Extract the (x, y) coordinate from the center of the cell holding the provided text.  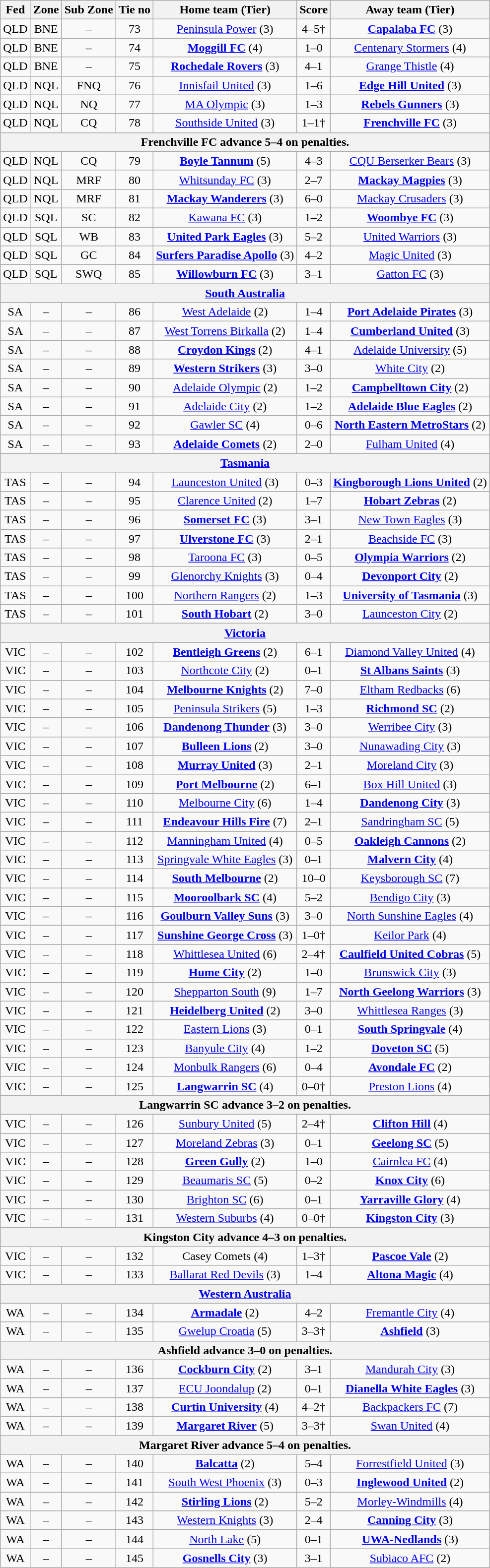
Adelaide City (2) (225, 406)
Mandurah City (3) (410, 1369)
100 (134, 595)
Armadale (2) (225, 1313)
North Eastern MetroStars (2) (410, 425)
105 (134, 708)
Northern Rangers (2) (225, 595)
Shepparton South (9) (225, 992)
106 (134, 727)
113 (134, 860)
Olympia Warriors (2) (410, 558)
SWQ (88, 274)
Kingston City (3) (410, 1218)
Preston Lions (4) (410, 1086)
87 (134, 331)
89 (134, 369)
134 (134, 1313)
Boyle Tannum (5) (225, 161)
Heidelberg United (2) (225, 1010)
73 (134, 29)
Beachside FC (3) (410, 538)
Langwarrin SC advance 3–2 on penalties. (245, 1105)
139 (134, 1426)
Glenorchy Knights (3) (225, 576)
Casey Comets (4) (225, 1256)
Sunbury United (5) (225, 1124)
West Adelaide (2) (225, 312)
Bulleen Lions (2) (225, 746)
119 (134, 973)
122 (134, 1029)
110 (134, 803)
South West Phoenix (3) (225, 1483)
Mooroolbark SC (4) (225, 897)
2–4 (314, 1520)
GC (88, 255)
108 (134, 765)
109 (134, 784)
Fremantle City (4) (410, 1313)
United Warriors (3) (410, 237)
Box Hill United (3) (410, 784)
Cairnlea FC (4) (410, 1162)
Yarraville Glory (4) (410, 1199)
Doveton SC (5) (410, 1048)
116 (134, 916)
South Melbourne (2) (225, 878)
South Australia (245, 293)
Western Suburbs (4) (225, 1218)
Fed (15, 10)
7–0 (314, 690)
103 (134, 671)
Swan United (4) (410, 1426)
NQ (88, 104)
Dianella White Eagles (3) (410, 1388)
CQU Berserker Bears (3) (410, 161)
136 (134, 1369)
130 (134, 1199)
143 (134, 1520)
118 (134, 954)
Bentleigh Greens (2) (225, 652)
South Springvale (4) (410, 1029)
FNQ (88, 85)
Adelaide Olympic (2) (225, 387)
Gwelup Croatia (5) (225, 1331)
Southside United (3) (225, 123)
Capalaba FC (3) (410, 29)
127 (134, 1142)
5–4 (314, 1464)
Willowburn FC (3) (225, 274)
125 (134, 1086)
Somerset FC (3) (225, 519)
Goulburn Valley Suns (3) (225, 916)
Beaumaris SC (5) (225, 1181)
90 (134, 387)
North Lake (5) (225, 1539)
Brighton SC (6) (225, 1199)
Peninsula Strikers (5) (225, 708)
76 (134, 85)
Cockburn City (2) (225, 1369)
Mackay Magpies (3) (410, 180)
Stirling Lions (2) (225, 1502)
80 (134, 180)
Croydon Kings (2) (225, 350)
Launceston City (2) (410, 614)
Pascoe Vale (2) (410, 1256)
Moggill FC (4) (225, 48)
Score (314, 10)
St Albans Saints (3) (410, 671)
Knox City (6) (410, 1181)
Adelaide Blue Eagles (2) (410, 406)
Home team (Tier) (225, 10)
Bendigo City (3) (410, 897)
North Sunshine Eagles (4) (410, 916)
Kingborough Lions United (2) (410, 482)
Backpackers FC (7) (410, 1407)
Endeavour Hills Fire (7) (225, 821)
115 (134, 897)
117 (134, 935)
126 (134, 1124)
102 (134, 652)
Campbelltown City (2) (410, 387)
Subiaco AFC (2) (410, 1558)
Diamond Valley United (4) (410, 652)
ECU Joondalup (2) (225, 1388)
Edge Hill United (3) (410, 85)
4–2† (314, 1407)
Inglewood United (2) (410, 1483)
UWA-Nedlands (3) (410, 1539)
Melbourne Knights (2) (225, 690)
97 (134, 538)
Ulverstone FC (3) (225, 538)
82 (134, 217)
Port Melbourne (2) (225, 784)
Taroona FC (3) (225, 558)
Kingston City advance 4–3 on penalties. (245, 1237)
Port Adelaide Pirates (3) (410, 312)
0–6 (314, 425)
Manningham United (4) (225, 841)
79 (134, 161)
86 (134, 312)
Western Australia (245, 1294)
1–1† (314, 123)
Banyule City (4) (225, 1048)
114 (134, 878)
78 (134, 123)
Cumberland United (3) (410, 331)
Dandenong City (3) (410, 803)
Morley-Windmills (4) (410, 1502)
Gosnells City (3) (225, 1558)
133 (134, 1275)
Sandringham SC (5) (410, 821)
Devonport City (2) (410, 576)
10–0 (314, 878)
Brunswick City (3) (410, 973)
Victoria (245, 633)
2–7 (314, 180)
Fulham United (4) (410, 444)
95 (134, 501)
128 (134, 1162)
West Torrens Birkalla (2) (225, 331)
Away team (Tier) (410, 10)
Avondale FC (2) (410, 1067)
85 (134, 274)
Gawler SC (4) (225, 425)
Mackay Crusaders (3) (410, 198)
Tie no (134, 10)
83 (134, 237)
Hobart Zebras (2) (410, 501)
91 (134, 406)
99 (134, 576)
Malvern City (4) (410, 860)
Caulfield United Cobras (5) (410, 954)
Rochedale Rovers (3) (225, 66)
1–3† (314, 1256)
74 (134, 48)
Ashfield (3) (410, 1331)
6–0 (314, 198)
84 (134, 255)
Sub Zone (88, 10)
Nunawading City (3) (410, 746)
Balcatta (2) (225, 1464)
University of Tasmania (3) (410, 595)
Canning City (3) (410, 1520)
144 (134, 1539)
Adelaide Comets (2) (225, 444)
Magic United (3) (410, 255)
140 (134, 1464)
107 (134, 746)
112 (134, 841)
Green Gully (2) (225, 1162)
Hume City (2) (225, 973)
Keilor Park (4) (410, 935)
Geelong SC (5) (410, 1142)
131 (134, 1218)
Melbourne City (6) (225, 803)
124 (134, 1067)
Murray United (3) (225, 765)
Northcote City (2) (225, 671)
Woombye FC (3) (410, 217)
98 (134, 558)
88 (134, 350)
Gatton FC (3) (410, 274)
Whitsunday FC (3) (225, 180)
Ashfield advance 3–0 on penalties. (245, 1350)
SC (88, 217)
Moreland Zebras (3) (225, 1142)
Grange Thistle (4) (410, 66)
Eltham Redbacks (6) (410, 690)
138 (134, 1407)
93 (134, 444)
Keysborough SC (7) (410, 878)
94 (134, 482)
Richmond SC (2) (410, 708)
123 (134, 1048)
4–3 (314, 161)
Ballarat Red Devils (3) (225, 1275)
120 (134, 992)
Curtin University (4) (225, 1407)
Whittlesea Ranges (3) (410, 1010)
77 (134, 104)
Forrestfield United (3) (410, 1464)
Langwarrin SC (4) (225, 1086)
141 (134, 1483)
Western Strikers (3) (225, 369)
Launceston United (3) (225, 482)
Clifton Hill (4) (410, 1124)
104 (134, 690)
Werribee City (3) (410, 727)
MA Olympic (3) (225, 104)
Rebels Gunners (3) (410, 104)
Tasmania (245, 463)
Whittlesea United (6) (225, 954)
Clarence United (2) (225, 501)
Moreland City (3) (410, 765)
Eastern Lions (3) (225, 1029)
Zone (46, 10)
Peninsula Power (3) (225, 29)
Innisfail United (3) (225, 85)
142 (134, 1502)
121 (134, 1010)
Margaret River (5) (225, 1426)
1–6 (314, 85)
81 (134, 198)
Frenchville FC advance 5–4 on penalties. (245, 142)
Altona Magic (4) (410, 1275)
United Park Eagles (3) (225, 237)
Oakleigh Cannons (2) (410, 841)
Mackay Wanderers (3) (225, 198)
Centenary Stormers (4) (410, 48)
Sunshine George Cross (3) (225, 935)
Springvale White Eagles (3) (225, 860)
2–0 (314, 444)
96 (134, 519)
Western Knights (3) (225, 1520)
111 (134, 821)
137 (134, 1388)
New Town Eagles (3) (410, 519)
Adelaide University (5) (410, 350)
129 (134, 1181)
South Hobart (2) (225, 614)
92 (134, 425)
Dandenong Thunder (3) (225, 727)
North Geelong Warriors (3) (410, 992)
Surfers Paradise Apollo (3) (225, 255)
White City (2) (410, 369)
101 (134, 614)
0–2 (314, 1181)
132 (134, 1256)
1–0† (314, 935)
135 (134, 1331)
4–5† (314, 29)
Margaret River advance 5–4 on penalties. (245, 1445)
75 (134, 66)
WB (88, 237)
145 (134, 1558)
Frenchville FC (3) (410, 123)
Kawana FC (3) (225, 217)
Monbulk Rangers (6) (225, 1067)
